Locate the cell with the specified text and output its [X, Y] center coordinate. 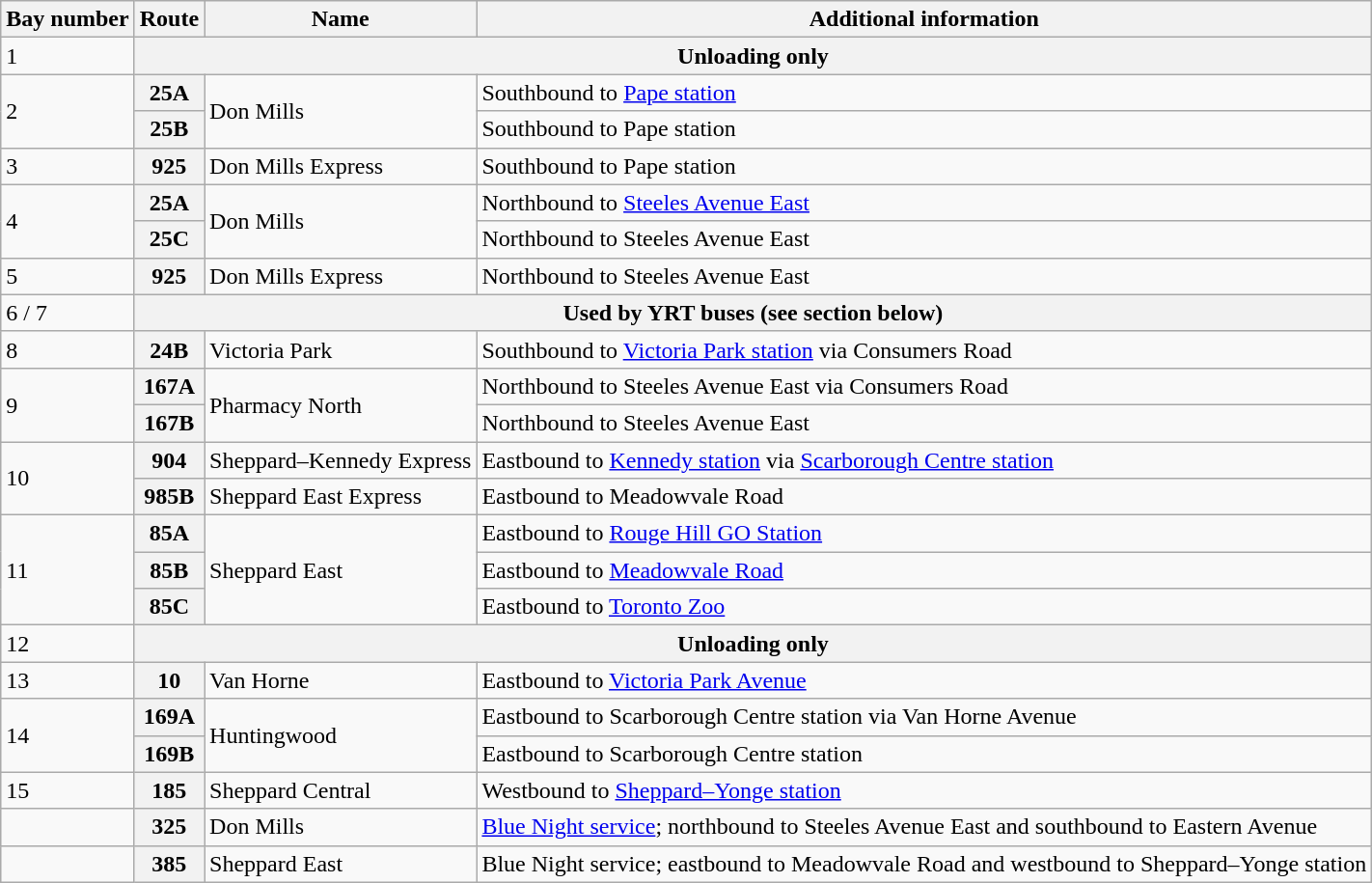
14 [68, 735]
167A [169, 386]
Eastbound to Scarborough Centre station via Van Horne Avenue [924, 717]
325 [169, 827]
Bay number [68, 19]
6 / 7 [68, 313]
Northbound to Steeles Avenue East via Consumers Road [924, 386]
Eastbound to Scarborough Centre station [924, 754]
Blue Night service; eastbound to Meadowvale Road and westbound to Sheppard–Yonge station [924, 864]
Van Horne [341, 680]
Sheppard–Kennedy Express [341, 460]
985B [169, 497]
167B [169, 423]
Eastbound to Rouge Hill GO Station [924, 534]
4 [68, 221]
Eastbound to Kennedy station via Scarborough Centre station [924, 460]
Sheppard East Express [341, 497]
24B [169, 349]
2 [68, 111]
Huntingwood [341, 735]
904 [169, 460]
385 [169, 864]
15 [68, 790]
Used by YRT buses (see section below) [753, 313]
25B [169, 129]
3 [68, 166]
85B [169, 570]
Blue Night service; northbound to Steeles Avenue East and southbound to Eastern Avenue [924, 827]
1 [68, 56]
13 [68, 680]
Eastbound to Victoria Park Avenue [924, 680]
Pharmacy North [341, 404]
169B [169, 754]
Southbound to Victoria Park station via Consumers Road [924, 349]
185 [169, 790]
Name [341, 19]
Sheppard Central [341, 790]
Victoria Park [341, 349]
8 [68, 349]
85A [169, 534]
5 [68, 276]
Eastbound to Toronto Zoo [924, 607]
25C [169, 239]
169A [169, 717]
Route [169, 19]
9 [68, 404]
Westbound to Sheppard–Yonge station [924, 790]
85C [169, 607]
11 [68, 570]
12 [68, 644]
Additional information [924, 19]
